Return the (x, y) coordinate for the center point of the cell that contains the specified text.  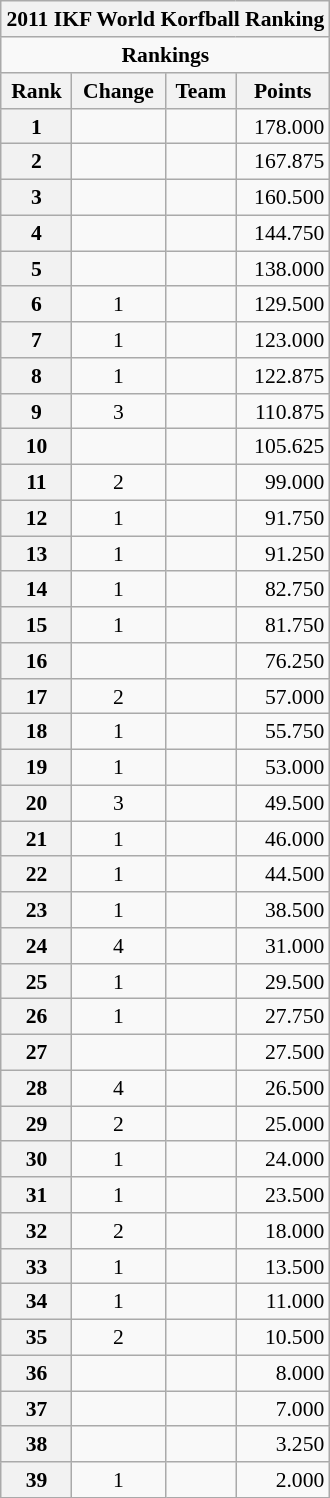
81.750 (282, 625)
105.625 (282, 447)
21 (36, 839)
33 (36, 1266)
37 (36, 1409)
18 (36, 732)
35 (36, 1337)
36 (36, 1373)
167.875 (282, 162)
26.500 (282, 1088)
122.875 (282, 376)
12 (36, 518)
8 (36, 376)
5 (36, 269)
15 (36, 625)
22 (36, 874)
2.000 (282, 1480)
25.000 (282, 1124)
10.500 (282, 1337)
26 (36, 1017)
28 (36, 1088)
11.000 (282, 1302)
32 (36, 1231)
53.000 (282, 767)
76.250 (282, 661)
18.000 (282, 1231)
19 (36, 767)
20 (36, 803)
Rankings (165, 55)
49.500 (282, 803)
11 (36, 482)
178.000 (282, 126)
23 (36, 910)
27 (36, 1052)
6 (36, 304)
25 (36, 981)
91.250 (282, 554)
2011 IKF World Korfball Ranking (165, 19)
13 (36, 554)
138.000 (282, 269)
10 (36, 447)
8.000 (282, 1373)
129.500 (282, 304)
Change (119, 91)
Points (282, 91)
13.500 (282, 1266)
91.750 (282, 518)
27.500 (282, 1052)
99.000 (282, 482)
39 (36, 1480)
144.750 (282, 233)
29 (36, 1124)
7 (36, 340)
55.750 (282, 732)
38.500 (282, 910)
16 (36, 661)
44.500 (282, 874)
Rank (36, 91)
110.875 (282, 411)
7.000 (282, 1409)
24 (36, 946)
123.000 (282, 340)
27.750 (282, 1017)
82.750 (282, 589)
3.250 (282, 1444)
34 (36, 1302)
Team (200, 91)
14 (36, 589)
23.500 (282, 1195)
30 (36, 1159)
57.000 (282, 696)
29.500 (282, 981)
31.000 (282, 946)
46.000 (282, 839)
31 (36, 1195)
17 (36, 696)
9 (36, 411)
160.500 (282, 197)
38 (36, 1444)
24.000 (282, 1159)
